Determine the (X, Y) coordinate at the center of the cell enclosing the given text.  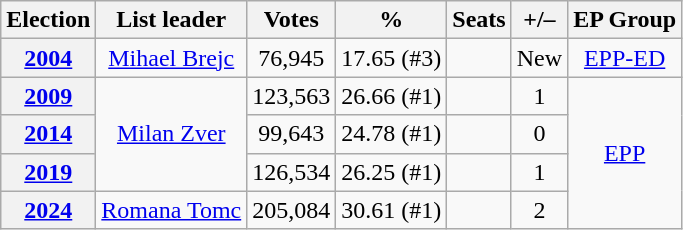
126,534 (292, 172)
Seats (479, 20)
New (539, 58)
17.65 (#3) (392, 58)
Milan Zver (172, 134)
24.78 (#1) (392, 134)
+/– (539, 20)
30.61 (#1) (392, 210)
Votes (292, 20)
2004 (48, 58)
EPP (625, 153)
2014 (48, 134)
Romana Tomc (172, 210)
26.66 (#1) (392, 96)
2 (539, 210)
EPP-ED (625, 58)
123,563 (292, 96)
2024 (48, 210)
76,945 (292, 58)
EP Group (625, 20)
% (392, 20)
2009 (48, 96)
2019 (48, 172)
Mihael Brejc (172, 58)
0 (539, 134)
Election (48, 20)
205,084 (292, 210)
99,643 (292, 134)
List leader (172, 20)
26.25 (#1) (392, 172)
